Search for the cell housing the specified text and yield its (X, Y) center coordinate. 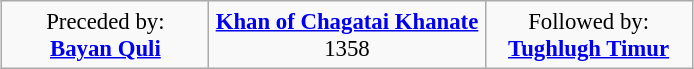
Preceded by:Bayan Quli (106, 35)
Followed by:Tughlugh Timur (588, 35)
Khan of Chagatai Khanate1358 (347, 35)
